Return the (X, Y) coordinate for the center point of the cell that contains the specified text.  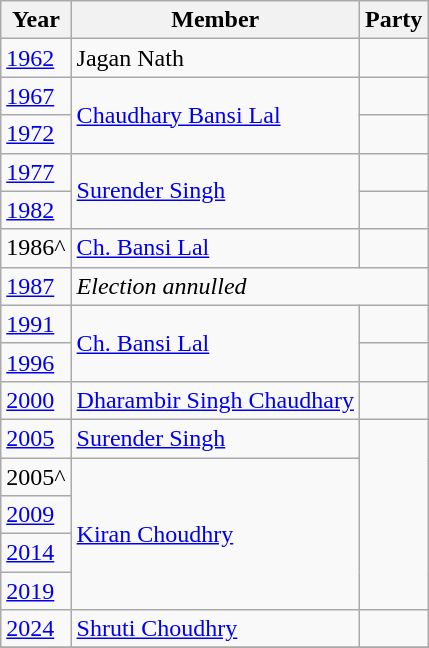
2009 (36, 515)
2005^ (36, 477)
2005 (36, 438)
1996 (36, 362)
1982 (36, 210)
1986^ (36, 248)
1967 (36, 96)
Shruti Choudhry (215, 629)
Jagan Nath (215, 58)
1991 (36, 324)
Year (36, 20)
1972 (36, 134)
2014 (36, 553)
Dharambir Singh Chaudhary (215, 400)
Chaudhary Bansi Lal (215, 115)
2000 (36, 400)
2024 (36, 629)
Party (393, 20)
Election annulled (250, 286)
2019 (36, 591)
Kiran Choudhry (215, 534)
Member (215, 20)
1987 (36, 286)
1962 (36, 58)
1977 (36, 172)
